Output the (X, Y) coordinate of the center of the cell containing the given text.  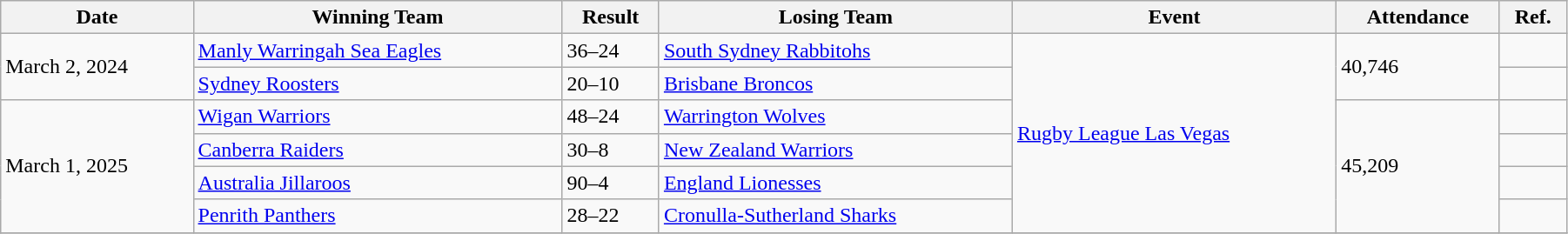
Winning Team (378, 17)
Cronulla-Sutherland Sharks (835, 216)
Result (611, 17)
Rugby League Las Vegas (1174, 133)
30–8 (611, 150)
Wigan Warriors (378, 117)
Event (1174, 17)
Ref. (1533, 17)
40,746 (1418, 67)
45,209 (1418, 166)
New Zealand Warriors (835, 150)
Warrington Wolves (835, 117)
Brisbane Broncos (835, 84)
Losing Team (835, 17)
28–22 (611, 216)
20–10 (611, 84)
South Sydney Rabbitohs (835, 50)
48–24 (611, 117)
England Lionesses (835, 183)
Canberra Raiders (378, 150)
March 2, 2024 (97, 67)
Sydney Roosters (378, 84)
90–4 (611, 183)
Date (97, 17)
36–24 (611, 50)
Attendance (1418, 17)
Penrith Panthers (378, 216)
Manly Warringah Sea Eagles (378, 50)
Australia Jillaroos (378, 183)
March 1, 2025 (97, 166)
